Pinpoint the cell where the given text exists, returning its [x, y] midpoint coordinate. 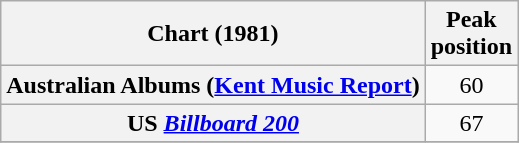
Australian Albums (Kent Music Report) [213, 85]
67 [471, 123]
Chart (1981) [213, 34]
60 [471, 85]
US Billboard 200 [213, 123]
Peak position [471, 34]
